Find where the given text appears and provide that cell's center as [x, y] coordinate. 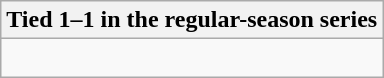
Tied 1–1 in the regular-season series [192, 20]
